Detect which cell encompasses the target text, then output its [X, Y] center coordinate. 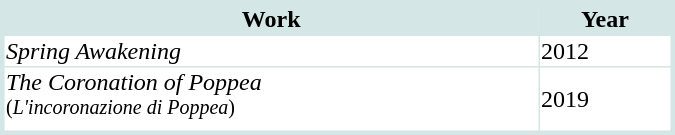
Spring Awakening [270, 51]
The Coronation of Poppea(L'incoronazione di Poppea) [270, 100]
Year [606, 18]
2019 [606, 100]
Work [270, 18]
2012 [606, 51]
